Output the [x, y] coordinate of the center of the cell containing the given text.  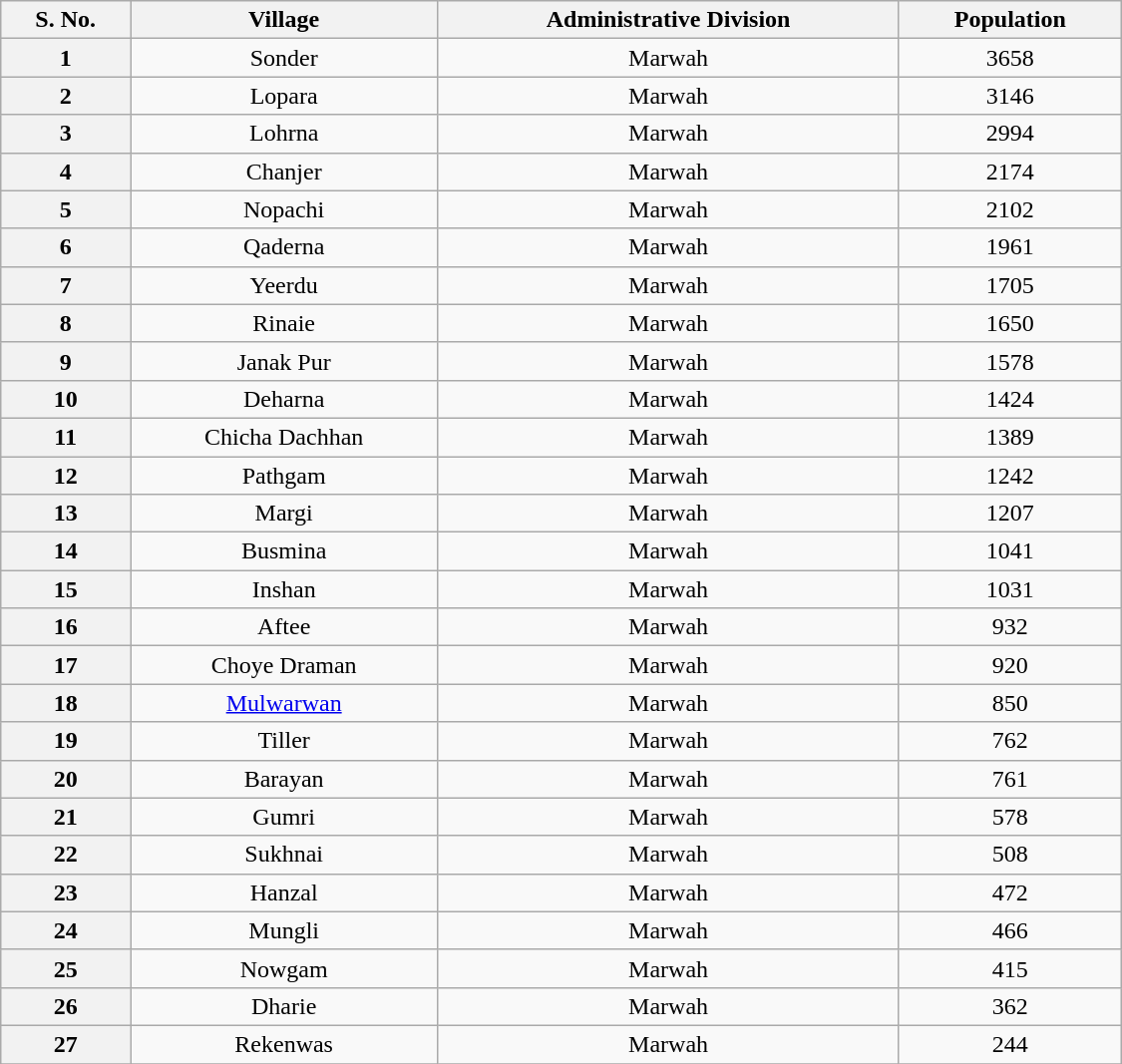
2994 [1009, 134]
Population [1009, 20]
466 [1009, 930]
21 [66, 817]
Tiller [284, 741]
1041 [1009, 551]
Hanzal [284, 892]
27 [66, 1044]
920 [1009, 665]
15 [66, 589]
Lopara [284, 96]
761 [1009, 779]
415 [1009, 968]
Qaderna [284, 247]
23 [66, 892]
Barayan [284, 779]
Deharna [284, 399]
Village [284, 20]
1705 [1009, 285]
Pathgam [284, 476]
Busmina [284, 551]
S. No. [66, 20]
Nopachi [284, 209]
Gumri [284, 817]
Choye Draman [284, 665]
Nowgam [284, 968]
Sukhnai [284, 855]
1242 [1009, 476]
2 [66, 96]
Margi [284, 514]
Chicha Dachhan [284, 437]
Lohrna [284, 134]
4 [66, 172]
362 [1009, 1006]
19 [66, 741]
Yeerdu [284, 285]
13 [66, 514]
1 [66, 58]
11 [66, 437]
Rinaie [284, 323]
1424 [1009, 399]
Mungli [284, 930]
3 [66, 134]
1207 [1009, 514]
6 [66, 247]
25 [66, 968]
9 [66, 361]
7 [66, 285]
850 [1009, 703]
Sonder [284, 58]
Janak Pur [284, 361]
1389 [1009, 437]
2174 [1009, 172]
24 [66, 930]
8 [66, 323]
14 [66, 551]
3146 [1009, 96]
5 [66, 209]
932 [1009, 627]
Chanjer [284, 172]
22 [66, 855]
Rekenwas [284, 1044]
Dharie [284, 1006]
17 [66, 665]
16 [66, 627]
12 [66, 476]
Aftee [284, 627]
3658 [1009, 58]
2102 [1009, 209]
Mulwarwan [284, 703]
26 [66, 1006]
10 [66, 399]
244 [1009, 1044]
1578 [1009, 361]
Administrative Division [668, 20]
18 [66, 703]
762 [1009, 741]
472 [1009, 892]
Inshan [284, 589]
1961 [1009, 247]
578 [1009, 817]
1650 [1009, 323]
20 [66, 779]
1031 [1009, 589]
508 [1009, 855]
